Detect which cell encompasses the target text, then output its [x, y] center coordinate. 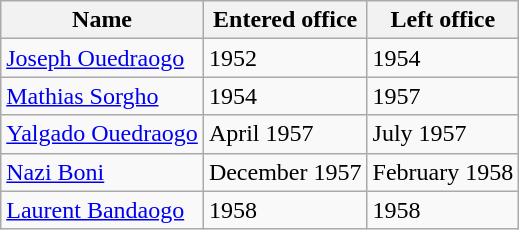
Laurent Bandaogo [102, 210]
Nazi Boni [102, 172]
December 1957 [285, 172]
1952 [285, 58]
Entered office [285, 20]
Yalgado Ouedraogo [102, 134]
Left office [443, 20]
Joseph Ouedraogo [102, 58]
February 1958 [443, 172]
Mathias Sorgho [102, 96]
July 1957 [443, 134]
April 1957 [285, 134]
Name [102, 20]
1957 [443, 96]
